Find where the given text appears and provide that cell's center as (x, y) coordinate. 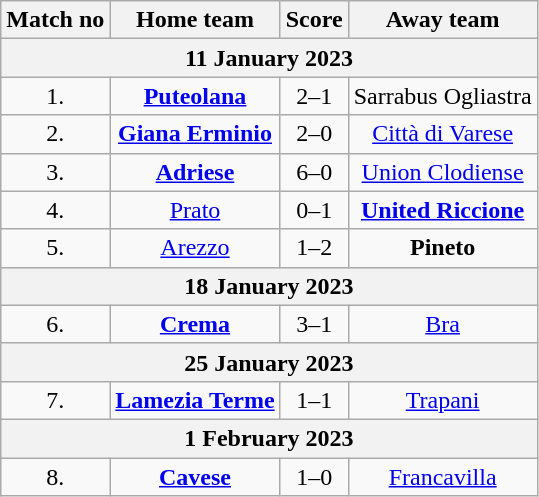
5. (56, 248)
2. (56, 134)
Match no (56, 20)
Giana Erminio (195, 134)
Crema (195, 324)
Sarrabus Ogliastra (442, 96)
Bra (442, 324)
4. (56, 210)
Away team (442, 20)
United Riccione (442, 210)
1–0 (314, 477)
Città di Varese (442, 134)
6–0 (314, 172)
Trapani (442, 400)
Puteolana (195, 96)
Arezzo (195, 248)
2–0 (314, 134)
Pineto (442, 248)
6. (56, 324)
1–2 (314, 248)
8. (56, 477)
1 February 2023 (269, 438)
1–1 (314, 400)
Lamezia Terme (195, 400)
Adriese (195, 172)
25 January 2023 (269, 362)
Cavese (195, 477)
2–1 (314, 96)
3–1 (314, 324)
18 January 2023 (269, 286)
Prato (195, 210)
Home team (195, 20)
0–1 (314, 210)
11 January 2023 (269, 58)
3. (56, 172)
Union Clodiense (442, 172)
1. (56, 96)
7. (56, 400)
Francavilla (442, 477)
Score (314, 20)
